Identify which cell holds the provided text, then report its (X, Y) central coordinate. 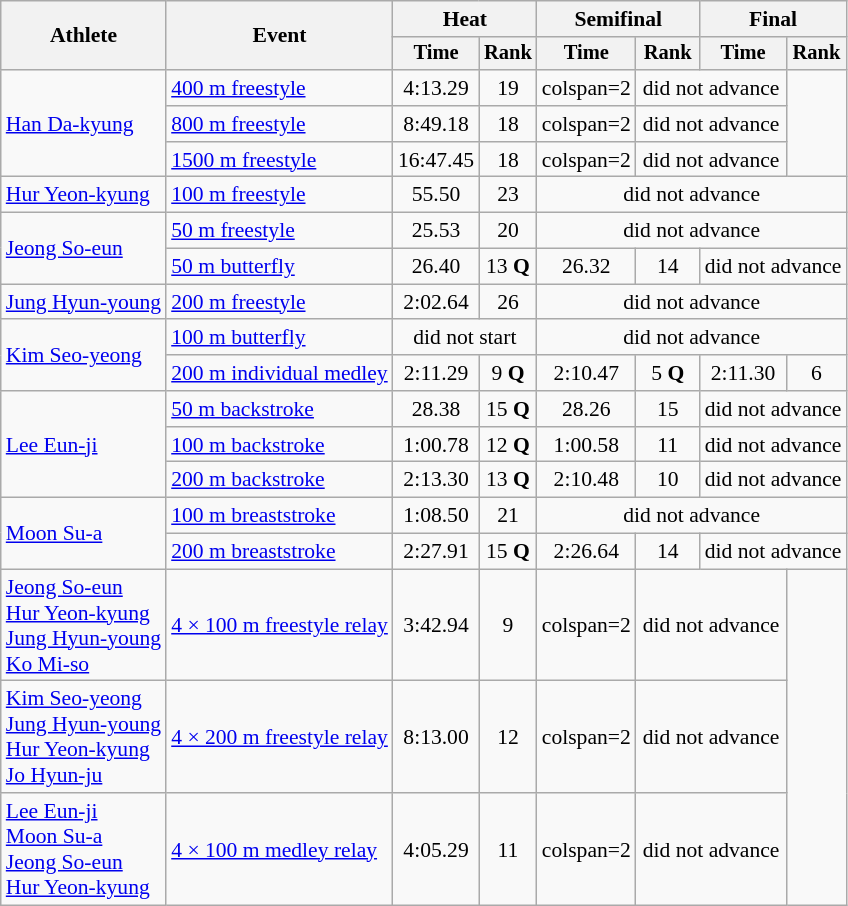
Kim Seo-yeongJung Hyun-youngHur Yeon-kyungJo Hyun-ju (84, 737)
3:42.94 (436, 625)
28.38 (436, 409)
12 Q (508, 445)
2:10.47 (586, 373)
200 m individual medley (280, 373)
Final (774, 19)
100 m butterfly (280, 338)
50 m freestyle (280, 231)
23 (508, 195)
2:11.30 (744, 373)
200 m freestyle (280, 302)
100 m freestyle (280, 195)
28.26 (586, 409)
4:05.29 (436, 849)
Han Da-kyung (84, 124)
Athlete (84, 36)
Jeong So-eun (84, 248)
Moon Su-a (84, 534)
4:13.29 (436, 88)
4 × 100 m freestyle relay (280, 625)
9 Q (508, 373)
6 (816, 373)
4 × 100 m medley relay (280, 849)
Jung Hyun-young (84, 302)
2:02.64 (436, 302)
2:10.48 (586, 480)
50 m butterfly (280, 267)
26.40 (436, 267)
1:08.50 (436, 516)
1:00.58 (586, 445)
1500 m freestyle (280, 160)
9 (508, 625)
200 m backstroke (280, 480)
20 (508, 231)
Heat (465, 19)
4 × 200 m freestyle relay (280, 737)
25.53 (436, 231)
did not start (465, 338)
800 m freestyle (280, 124)
200 m breaststroke (280, 552)
21 (508, 516)
2:13.30 (436, 480)
100 m backstroke (280, 445)
400 m freestyle (280, 88)
Lee Eun-jiMoon Su-aJeong So-eunHur Yeon-kyung (84, 849)
2:26.64 (586, 552)
16:47.45 (436, 160)
8:49.18 (436, 124)
12 (508, 737)
100 m breaststroke (280, 516)
2:27.91 (436, 552)
Semifinal (618, 19)
1:00.78 (436, 445)
Jeong So-eunHur Yeon-kyung Jung Hyun-young Ko Mi-so (84, 625)
50 m backstroke (280, 409)
55.50 (436, 195)
26.32 (586, 267)
Event (280, 36)
2:11.29 (436, 373)
26 (508, 302)
15 (668, 409)
8:13.00 (436, 737)
19 (508, 88)
Kim Seo-yeong (84, 356)
Hur Yeon-kyung (84, 195)
Lee Eun-ji (84, 444)
5 Q (668, 373)
10 (668, 480)
